From the cell containing the given text, extract its center point as (x, y) coordinate. 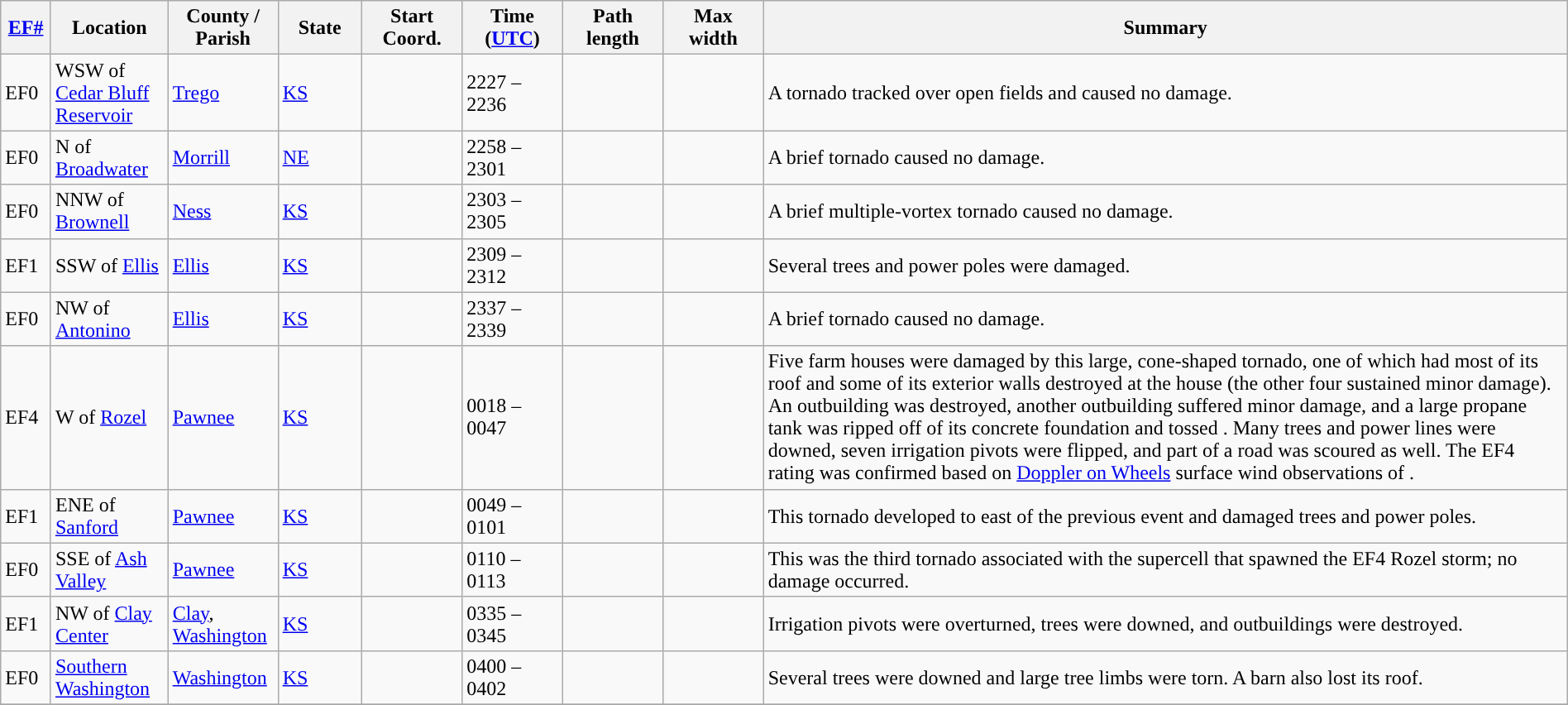
0049 – 0101 (513, 516)
Clay, Washington (223, 624)
State (319, 28)
2337 – 2339 (513, 319)
EF# (26, 28)
Start Coord. (412, 28)
N of Broadwater (109, 157)
A brief multiple-vortex tornado caused no damage. (1165, 212)
A tornado tracked over open fields and caused no damage. (1165, 93)
0400 – 0402 (513, 677)
2258 – 2301 (513, 157)
NW of Clay Center (109, 624)
Southern Washington (109, 677)
NNW of Brownell (109, 212)
This was the third tornado associated with the supercell that spawned the EF4 Rozel storm; no damage occurred. (1165, 569)
2309 – 2312 (513, 265)
Time (UTC) (513, 28)
NW of Antonino (109, 319)
2303 – 2305 (513, 212)
Summary (1165, 28)
Several trees and power poles were damaged. (1165, 265)
NE (319, 157)
EF4 (26, 417)
Irrigation pivots were overturned, trees were downed, and outbuildings were destroyed. (1165, 624)
Path length (612, 28)
0335 – 0345 (513, 624)
Max width (713, 28)
SSE of Ash Valley (109, 569)
0110 – 0113 (513, 569)
County / Parish (223, 28)
0018 – 0047 (513, 417)
Location (109, 28)
Several trees were downed and large tree limbs were torn. A barn also lost its roof. (1165, 677)
This tornado developed to east of the previous event and damaged trees and power poles. (1165, 516)
SSW of Ellis (109, 265)
ENE of Sanford (109, 516)
Washington (223, 677)
Trego (223, 93)
W of Rozel (109, 417)
Morrill (223, 157)
Ness (223, 212)
WSW of Cedar Bluff Reservoir (109, 93)
2227 – 2236 (513, 93)
